Scan for the cell matching the given text and deliver its (X, Y) coordinate at center. 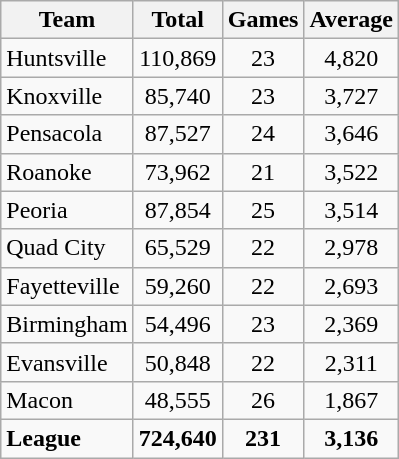
110,869 (178, 58)
50,848 (178, 362)
1,867 (352, 400)
54,496 (178, 324)
Macon (67, 400)
59,260 (178, 286)
2,978 (352, 248)
2,369 (352, 324)
Average (352, 20)
Team (67, 20)
65,529 (178, 248)
4,820 (352, 58)
724,640 (178, 438)
Peoria (67, 210)
73,962 (178, 172)
2,693 (352, 286)
Total (178, 20)
24 (263, 134)
48,555 (178, 400)
Games (263, 20)
Quad City (67, 248)
Huntsville (67, 58)
231 (263, 438)
Roanoke (67, 172)
26 (263, 400)
Pensacola (67, 134)
3,514 (352, 210)
Birmingham (67, 324)
21 (263, 172)
3,522 (352, 172)
League (67, 438)
Evansville (67, 362)
87,527 (178, 134)
25 (263, 210)
3,136 (352, 438)
87,854 (178, 210)
2,311 (352, 362)
85,740 (178, 96)
3,646 (352, 134)
Knoxville (67, 96)
Fayetteville (67, 286)
3,727 (352, 96)
